Find where the given text appears and provide that cell's center as (X, Y) coordinate. 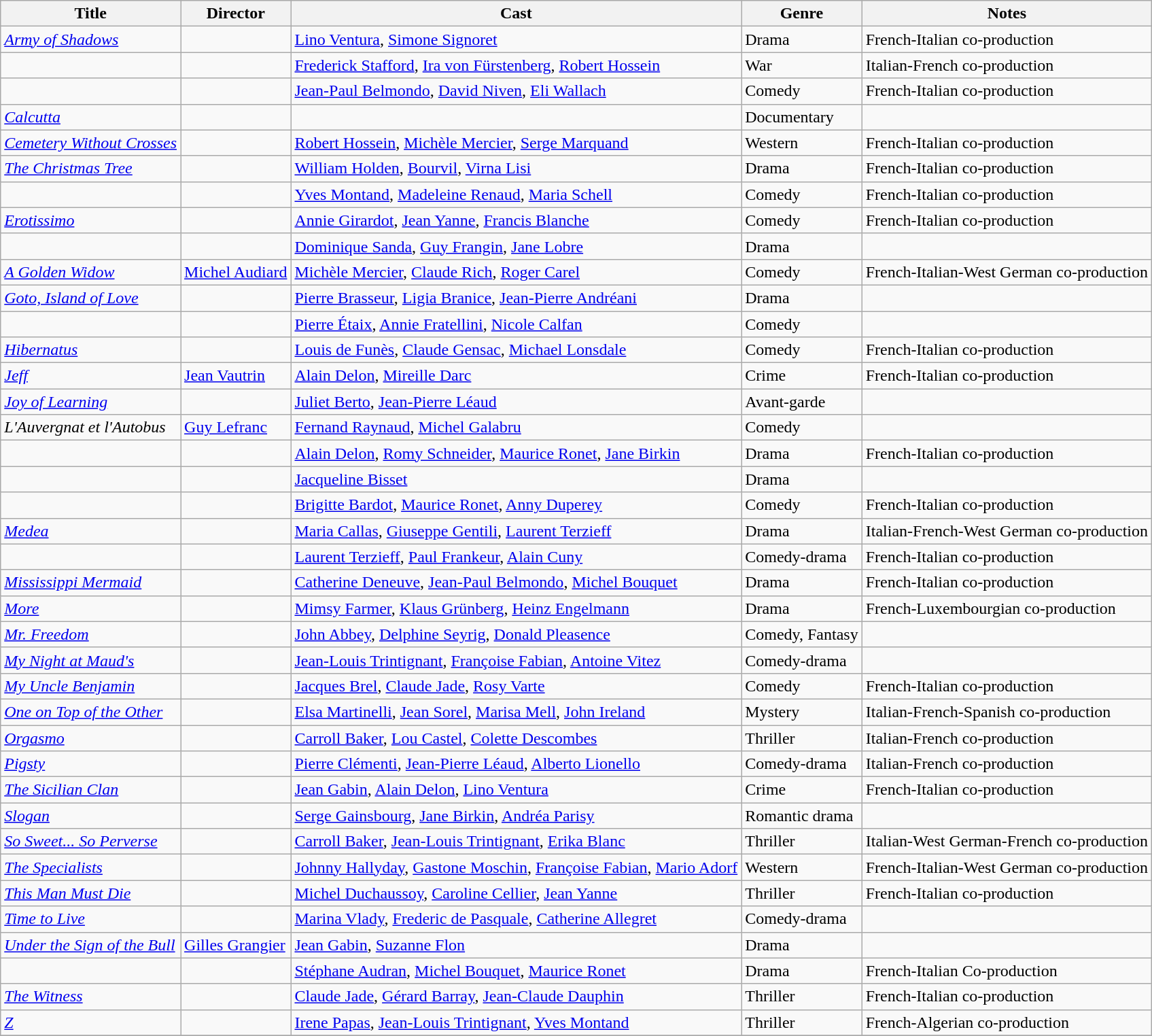
Cast (517, 14)
Elsa Martinelli, Jean Sorel, Marisa Mell, John Ireland (517, 712)
One on Top of the Other (91, 712)
The Specialists (91, 867)
Hibernatus (91, 350)
Mystery (802, 712)
Slogan (91, 816)
Yves Montand, Madeleine Renaud, Maria Schell (517, 194)
Medea (91, 531)
Dominique Sanda, Guy Frangin, Jane Lobre (517, 246)
Frederick Stafford, Ira von Fürstenberg, Robert Hossein (517, 65)
Brigitte Bardot, Maurice Ronet, Anny Duperey (517, 505)
Italian-French-Spanish co-production (1007, 712)
Z (91, 1022)
Juliet Berto, Jean-Pierre Léaud (517, 402)
Pigsty (91, 764)
Stéphane Audran, Michel Bouquet, Maurice Ronet (517, 971)
My Uncle Benjamin (91, 686)
Jean Vautrin (236, 376)
French-Luxembourgian co-production (1007, 608)
Laurent Terzieff, Paul Frankeur, Alain Cuny (517, 557)
Jean-Louis Trintignant, Françoise Fabian, Antoine Vitez (517, 660)
Jeff (91, 376)
Carroll Baker, Jean-Louis Trintignant, Erika Blanc (517, 842)
Michel Audiard (236, 272)
Comedy, Fantasy (802, 634)
French-Algerian co-production (1007, 1022)
Jean-Paul Belmondo, David Niven, Eli Wallach (517, 91)
Alain Delon, Mireille Darc (517, 376)
Michel Duchaussoy, Caroline Cellier, Jean Yanne (517, 893)
Claude Jade, Gérard Barray, Jean-Claude Dauphin (517, 997)
Jacques Brel, Claude Jade, Rosy Varte (517, 686)
Gilles Grangier (236, 945)
Italian-West German-French co-production (1007, 842)
Lino Ventura, Simone Signoret (517, 39)
Genre (802, 14)
So Sweet... So Perverse (91, 842)
Alain Delon, Romy Schneider, Maurice Ronet, Jane Birkin (517, 453)
The Sicilian Clan (91, 790)
Annie Girardot, Jean Yanne, Francis Blanche (517, 220)
Joy of Learning (91, 402)
Marina Vlady, Frederic de Pasquale, Catherine Allegret (517, 919)
French-Italian Co-production (1007, 971)
My Night at Maud's (91, 660)
Mr. Freedom (91, 634)
Fernand Raynaud, Michel Galabru (517, 428)
Pierre Brasseur, Ligia Branice, Jean-Pierre Andréani (517, 298)
Calcutta (91, 117)
Carroll Baker, Lou Castel, Colette Descombes (517, 738)
Irene Papas, Jean-Louis Trintignant, Yves Montand (517, 1022)
Army of Shadows (91, 39)
Orgasmo (91, 738)
Jacqueline Bisset (517, 479)
William Holden, Bourvil, Virna Lisi (517, 169)
Title (91, 14)
Cemetery Without Crosses (91, 143)
Documentary (802, 117)
Director (236, 14)
A Golden Widow (91, 272)
Goto, Island of Love (91, 298)
Italian-French-West German co-production (1007, 531)
Guy Lefranc (236, 428)
Avant-garde (802, 402)
Time to Live (91, 919)
Romantic drama (802, 816)
Erotissimo (91, 220)
Pierre Étaix, Annie Fratellini, Nicole Calfan (517, 324)
This Man Must Die (91, 893)
Michèle Mercier, Claude Rich, Roger Carel (517, 272)
Johnny Hallyday, Gastone Moschin, Françoise Fabian, Mario Adorf (517, 867)
Pierre Clémenti, Jean-Pierre Léaud, Alberto Lionello (517, 764)
Jean Gabin, Suzanne Flon (517, 945)
War (802, 65)
John Abbey, Delphine Seyrig, Donald Pleasence (517, 634)
L'Auvergnat et l'Autobus (91, 428)
Mississippi Mermaid (91, 583)
Notes (1007, 14)
Mimsy Farmer, Klaus Grünberg, Heinz Engelmann (517, 608)
The Christmas Tree (91, 169)
Catherine Deneuve, Jean-Paul Belmondo, Michel Bouquet (517, 583)
Louis de Funès, Claude Gensac, Michael Lonsdale (517, 350)
Robert Hossein, Michèle Mercier, Serge Marquand (517, 143)
More (91, 608)
The Witness (91, 997)
Under the Sign of the Bull (91, 945)
Maria Callas, Giuseppe Gentili, Laurent Terzieff (517, 531)
Jean Gabin, Alain Delon, Lino Ventura (517, 790)
Serge Gainsbourg, Jane Birkin, Andréa Parisy (517, 816)
